Determine the (x, y) coordinate at the center of the cell enclosing the given text.  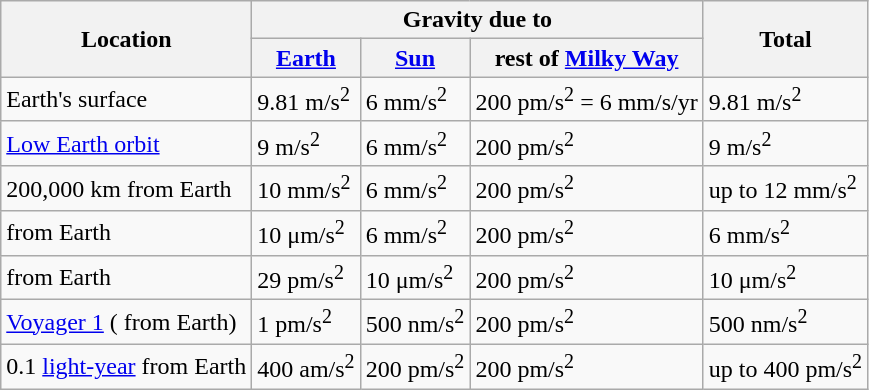
200,000 km from Earth (126, 188)
Earth's surface (126, 100)
10 mm/s2 (306, 188)
Earth (306, 58)
200 pm/s2 = 6 mm/s/yr (586, 100)
Sun (415, 58)
Location (126, 39)
up to 12 mm/s2 (785, 188)
Voyager 1 ( from Earth) (126, 322)
1 pm/s2 (306, 322)
400 am/s2 (306, 366)
rest of Milky Way (586, 58)
Total (785, 39)
Gravity due to (478, 20)
0.1 light-year from Earth (126, 366)
29 pm/s2 (306, 278)
Low Earth orbit (126, 144)
up to 400 pm/s2 (785, 366)
